Determine the [x, y] coordinate at the center of the cell enclosing the given text.  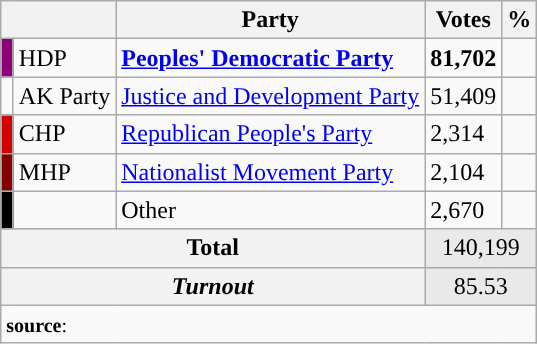
2,104 [464, 172]
51,409 [464, 96]
Total [213, 248]
Peoples' Democratic Party [270, 58]
% [520, 20]
source: [269, 324]
Nationalist Movement Party [270, 172]
AK Party [64, 96]
140,199 [481, 248]
2,670 [464, 210]
2,314 [464, 134]
HDP [64, 58]
Party [270, 20]
CHP [64, 134]
81,702 [464, 58]
Votes [464, 20]
85.53 [481, 286]
MHP [64, 172]
Turnout [213, 286]
Other [270, 210]
Justice and Development Party [270, 96]
Republican People's Party [270, 134]
